Search for the cell housing the specified text and yield its (X, Y) center coordinate. 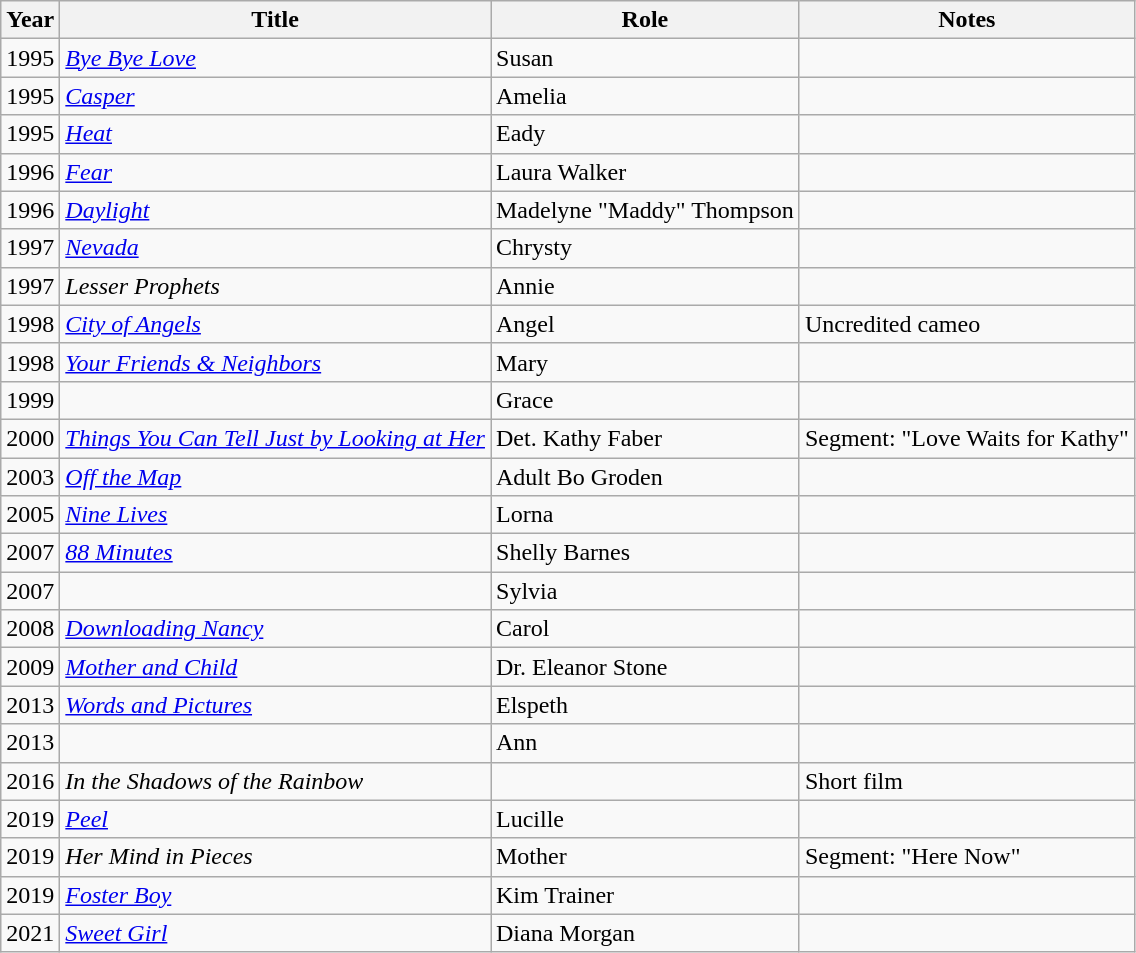
Heat (276, 134)
Things You Can Tell Just by Looking at Her (276, 438)
88 Minutes (276, 553)
Sylvia (644, 591)
Madelyne "Maddy" Thompson (644, 210)
Year (30, 20)
Dr. Eleanor Stone (644, 667)
Bye Bye Love (276, 58)
Her Mind in Pieces (276, 857)
Ann (644, 743)
Peel (276, 819)
Grace (644, 400)
Carol (644, 629)
Sweet Girl (276, 933)
Off the Map (276, 477)
Casper (276, 96)
Lesser Prophets (276, 286)
Your Friends & Neighbors (276, 362)
Lorna (644, 515)
Mary (644, 362)
Words and Pictures (276, 705)
Amelia (644, 96)
2021 (30, 933)
City of Angels (276, 324)
Susan (644, 58)
Segment: "Love Waits for Kathy" (966, 438)
Role (644, 20)
Chrysty (644, 248)
In the Shadows of the Rainbow (276, 781)
Foster Boy (276, 895)
Angel (644, 324)
2016 (30, 781)
Nevada (276, 248)
1999 (30, 400)
Eady (644, 134)
2008 (30, 629)
Elspeth (644, 705)
Annie (644, 286)
Mother (644, 857)
Laura Walker (644, 172)
2003 (30, 477)
Adult Bo Groden (644, 477)
Daylight (276, 210)
Det. Kathy Faber (644, 438)
2009 (30, 667)
Segment: "Here Now" (966, 857)
Notes (966, 20)
Lucille (644, 819)
2000 (30, 438)
Kim Trainer (644, 895)
Fear (276, 172)
Short film (966, 781)
Title (276, 20)
Downloading Nancy (276, 629)
2005 (30, 515)
Nine Lives (276, 515)
Uncredited cameo (966, 324)
Shelly Barnes (644, 553)
Mother and Child (276, 667)
Diana Morgan (644, 933)
